Return [X, Y] of the center of cell containing provided text 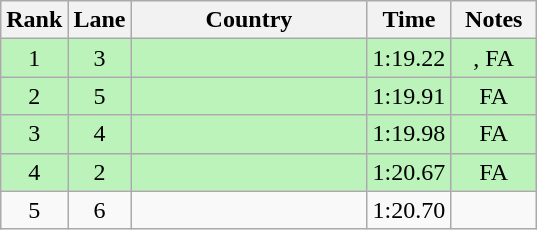
1:19.98 [409, 134]
Country [249, 20]
Lane [100, 20]
1:19.22 [409, 58]
1:20.70 [409, 210]
Rank [34, 20]
6 [100, 210]
1 [34, 58]
, FA [494, 58]
1:19.91 [409, 96]
Time [409, 20]
1:20.67 [409, 172]
Notes [494, 20]
